Detect which cell encompasses the target text, then output its [X, Y] center coordinate. 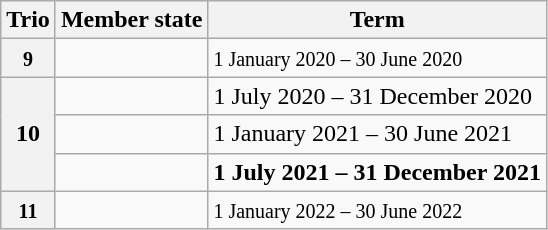
Trio [28, 20]
Member state [132, 20]
11 [28, 210]
1 July 2021 – 31 December 2021 [378, 172]
1 January 2021 – 30 June 2021 [378, 134]
9 [28, 58]
Term [378, 20]
1 January 2020 – 30 June 2020 [378, 58]
10 [28, 134]
1 July 2020 – 31 December 2020 [378, 96]
1 January 2022 – 30 June 2022 [378, 210]
